Pinpoint the cell where the given text exists, returning its [X, Y] midpoint coordinate. 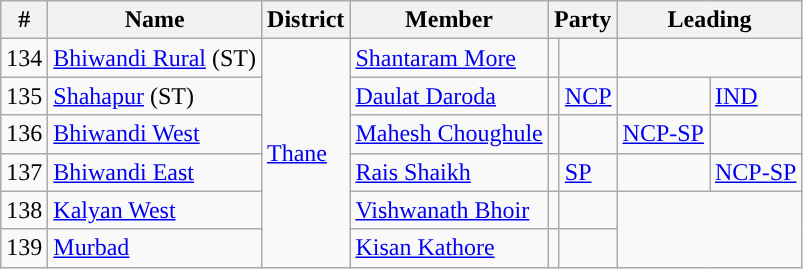
Leading [710, 20]
134 [24, 58]
Shantaram More [449, 58]
Bhiwandi West [155, 134]
136 [24, 134]
Murbad [155, 248]
Member [449, 20]
Kalyan West [155, 210]
137 [24, 172]
Party [582, 20]
Mahesh Choughule [449, 134]
138 [24, 210]
Daulat Daroda [449, 96]
Name [155, 20]
SP [588, 172]
Bhiwandi Rural (ST) [155, 58]
District [306, 20]
IND [756, 96]
NCP [588, 96]
135 [24, 96]
Vishwanath Bhoir [449, 210]
Shahapur (ST) [155, 96]
Kisan Kathore [449, 248]
Rais Shaikh [449, 172]
Thane [306, 153]
139 [24, 248]
Bhiwandi East [155, 172]
# [24, 20]
